Detect which cell encompasses the target text, then output its (x, y) center coordinate. 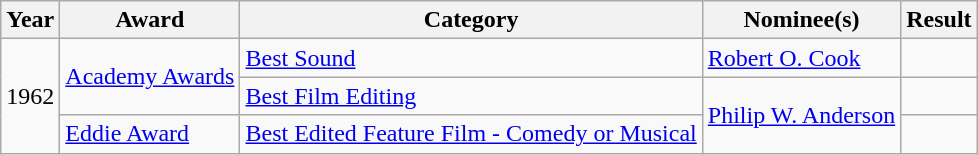
Nominee(s) (801, 20)
Best Sound (471, 58)
Award (150, 20)
Best Film Editing (471, 96)
Year (30, 20)
1962 (30, 96)
Result (939, 20)
Best Edited Feature Film - Comedy or Musical (471, 134)
Philip W. Anderson (801, 115)
Eddie Award (150, 134)
Category (471, 20)
Robert O. Cook (801, 58)
Academy Awards (150, 77)
